From the cell containing the given text, extract its center point as (x, y) coordinate. 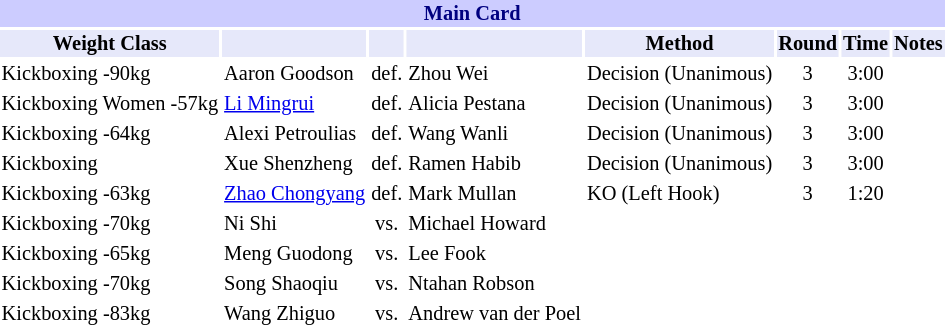
Aaron Goodson (295, 74)
Main Card (472, 14)
Weight Class (110, 44)
Notes (919, 44)
Alicia Pestana (495, 104)
KO (Left Hook) (679, 194)
Lee Fook (495, 254)
Zhou Wei (495, 74)
Mark Mullan (495, 194)
Time (866, 44)
Zhao Chongyang (295, 194)
Round (808, 44)
Alexi Petroulias (295, 134)
Kickboxing -65kg (110, 254)
Meng Guodong (295, 254)
Michael Howard (495, 224)
Method (679, 44)
Ni Shi (295, 224)
Ramen Habib (495, 164)
Kickboxing -64kg (110, 134)
Song Shaoqiu (295, 284)
Ntahan Robson (495, 284)
Kickboxing Women -57kg (110, 104)
Li Mingrui (295, 104)
1:20 (866, 194)
Kickboxing (110, 164)
Kickboxing -63kg (110, 194)
Kickboxing -90kg (110, 74)
Wang Wanli (495, 134)
Xue Shenzheng (295, 164)
